Identify which cell holds the provided text, then report its [x, y] central coordinate. 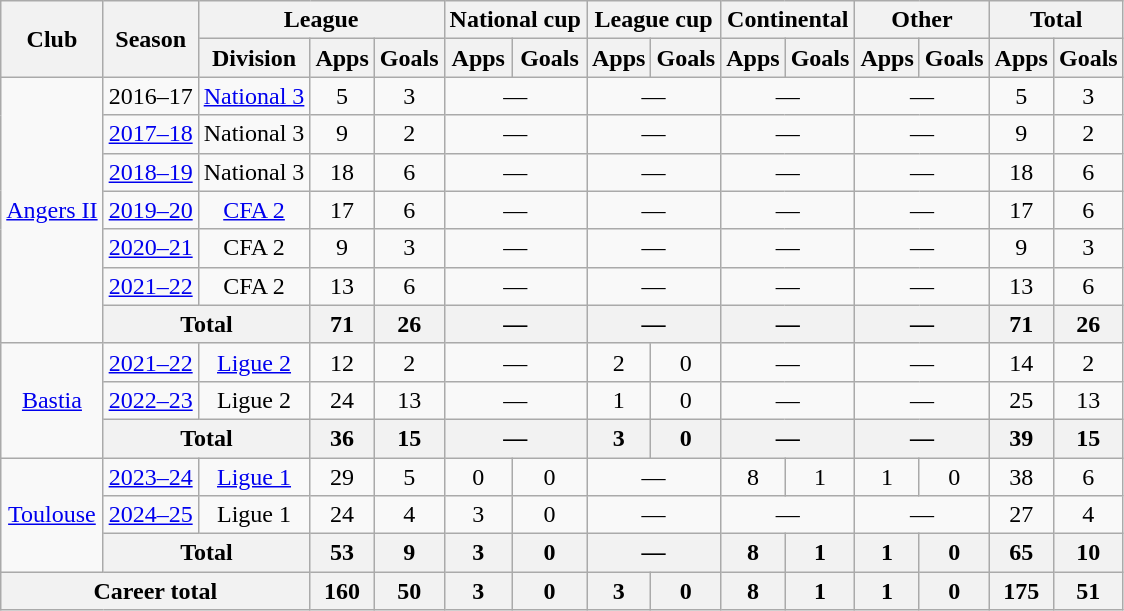
Other [922, 20]
2019–20 [150, 210]
25 [1021, 400]
175 [1021, 591]
Season [150, 39]
50 [409, 591]
12 [342, 362]
2024–25 [150, 515]
51 [1088, 591]
38 [1021, 477]
2020–21 [150, 248]
Toulouse [52, 515]
Bastia [52, 400]
53 [342, 553]
39 [1021, 438]
65 [1021, 553]
2016–17 [150, 96]
10 [1088, 553]
League [321, 20]
14 [1021, 362]
Career total [156, 591]
2017–18 [150, 134]
Division [254, 58]
29 [342, 477]
160 [342, 591]
27 [1021, 515]
Angers II [52, 210]
Club [52, 39]
2022–23 [150, 400]
2023–24 [150, 477]
League cup [653, 20]
36 [342, 438]
2018–19 [150, 172]
Continental [788, 20]
National cup [515, 20]
